Capture the cell that displays the provided text and extract its [x, y] central coordinate. 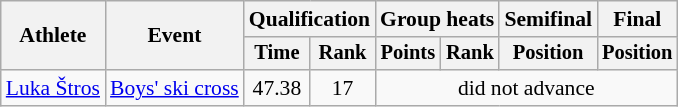
Athlete [53, 36]
Boys' ski cross [174, 88]
Semifinal [548, 19]
Luka Štros [53, 88]
Time [277, 54]
did not advance [526, 88]
Points [408, 54]
17 [342, 88]
Group heats [437, 19]
Final [637, 19]
Qualification [310, 19]
Event [174, 36]
47.38 [277, 88]
